Scan for the cell matching the given text and deliver its [x, y] coordinate at center. 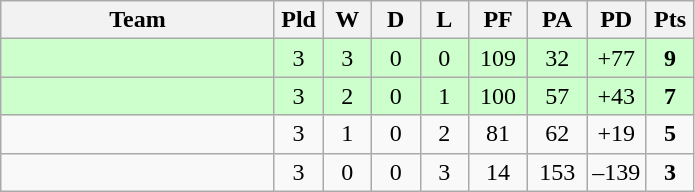
W [348, 20]
Pld [298, 20]
7 [670, 96]
PA [558, 20]
14 [498, 172]
+19 [616, 134]
+43 [616, 96]
Pts [670, 20]
PF [498, 20]
32 [558, 58]
PD [616, 20]
57 [558, 96]
81 [498, 134]
–139 [616, 172]
153 [558, 172]
5 [670, 134]
9 [670, 58]
62 [558, 134]
Team [138, 20]
+77 [616, 58]
109 [498, 58]
L [444, 20]
100 [498, 96]
D [396, 20]
